Search for the cell housing the specified text and yield its (X, Y) center coordinate. 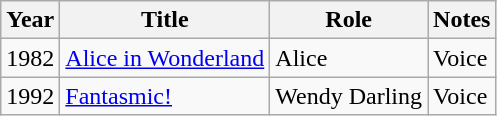
1982 (30, 58)
Year (30, 20)
Role (349, 20)
Wendy Darling (349, 96)
Notes (462, 20)
Alice (349, 58)
Fantasmic! (165, 96)
Title (165, 20)
Alice in Wonderland (165, 58)
1992 (30, 96)
